Pinpoint the cell where the given text exists, returning its [x, y] midpoint coordinate. 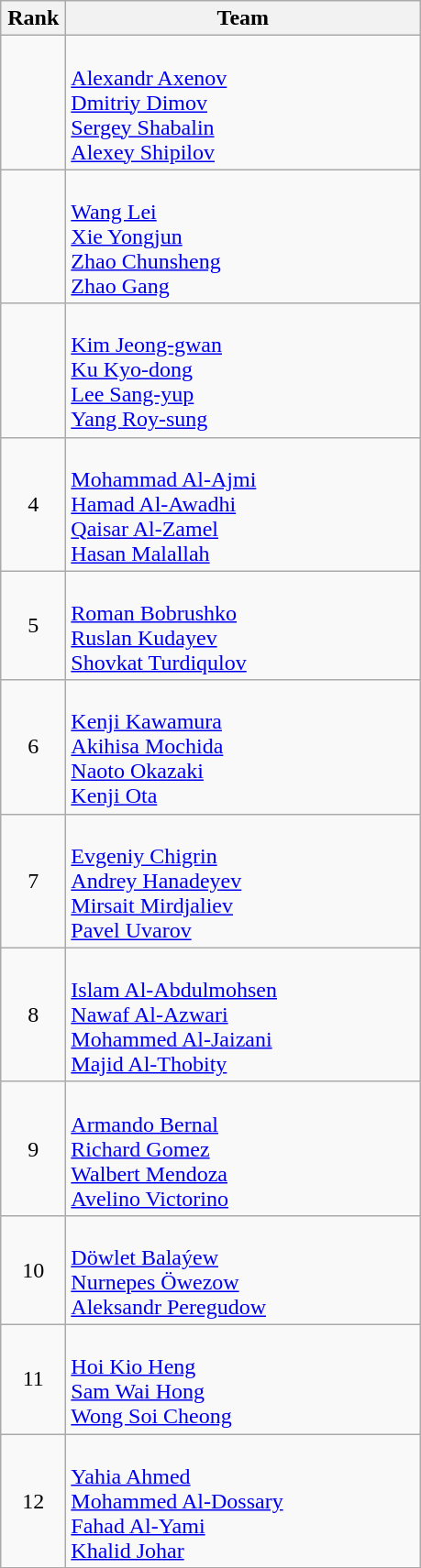
8 [33, 1014]
Kenji KawamuraAkihisa MochidaNaoto OkazakiKenji Ota [243, 747]
Alexandr AxenovDmitriy DimovSergey ShabalinAlexey Shipilov [243, 103]
Yahia AhmedMohammed Al-DossaryFahad Al-YamiKhalid Johar [243, 1500]
7 [33, 881]
Islam Al-AbdulmohsenNawaf Al-AzwariMohammed Al-JaizaniMajid Al-Thobity [243, 1014]
Kim Jeong-gwanKu Kyo-dongLee Sang-yupYang Roy-sung [243, 370]
9 [33, 1148]
10 [33, 1270]
Rank [33, 18]
Roman BobrushkoRuslan KudayevShovkat Turdiqulov [243, 625]
Evgeniy ChigrinAndrey HanadeyevMirsait MirdjalievPavel Uvarov [243, 881]
Hoi Kio HengSam Wai HongWong Soi Cheong [243, 1378]
Mohammad Al-AjmiHamad Al-AwadhiQaisar Al-ZamelHasan Malallah [243, 504]
11 [33, 1378]
Team [243, 18]
5 [33, 625]
6 [33, 747]
Döwlet BalaýewNurnepes ÖwezowAleksandr Peregudow [243, 1270]
12 [33, 1500]
Wang LeiXie YongjunZhao ChunshengZhao Gang [243, 236]
Armando BernalRichard GomezWalbert MendozaAvelino Victorino [243, 1148]
4 [33, 504]
